Provide the (x, y) coordinate of the cell's center where the given text is located.  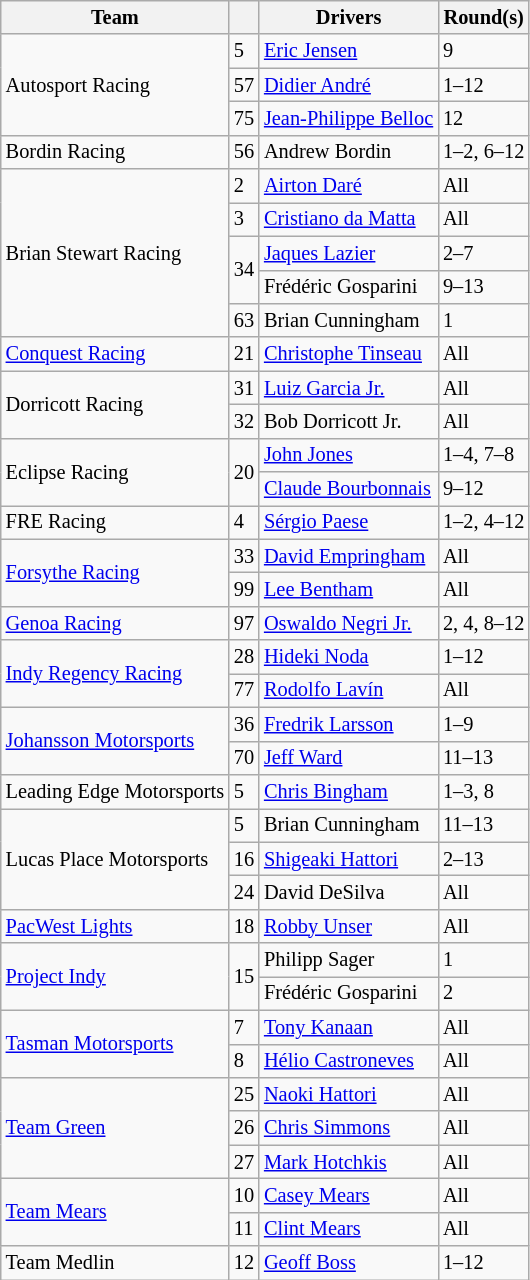
1–4, 7–8 (484, 455)
11 (244, 1229)
Airton Daré (348, 186)
75 (244, 118)
4 (244, 522)
Christophe Tinseau (348, 354)
Jean-Philippe Belloc (348, 118)
77 (244, 690)
John Jones (348, 455)
Casey Mears (348, 1195)
31 (244, 388)
Sérgio Paese (348, 522)
Team Green (115, 1128)
Project Indy (115, 976)
Brian Stewart Racing (115, 253)
15 (244, 976)
Jaques Lazier (348, 253)
Philipp Sager (348, 960)
34 (244, 270)
FRE Racing (115, 522)
Shigeaki Hattori (348, 859)
Team Mears (115, 1212)
Lee Bentham (348, 589)
Rodolfo Lavín (348, 690)
9 (484, 51)
1–9 (484, 724)
33 (244, 556)
Forsythe Racing (115, 572)
Round(s) (484, 17)
Hélio Castroneves (348, 1061)
Hideki Noda (348, 657)
97 (244, 623)
Fredrik Larsson (348, 724)
9–13 (484, 287)
56 (244, 152)
21 (244, 354)
36 (244, 724)
2–13 (484, 859)
Genoa Racing (115, 623)
Johansson Motorsports (115, 740)
Chris Simmons (348, 1128)
Naoki Hattori (348, 1094)
Eric Jensen (348, 51)
David DeSilva (348, 892)
2–7 (484, 253)
Tony Kanaan (348, 1027)
99 (244, 589)
Indy Regency Racing (115, 674)
Clint Mears (348, 1229)
32 (244, 421)
Dorricott Racing (115, 404)
Didier André (348, 85)
2, 4, 8–12 (484, 623)
Autosport Racing (115, 84)
9–12 (484, 489)
24 (244, 892)
1–2, 4–12 (484, 522)
70 (244, 758)
Geoff Boss (348, 1263)
Oswaldo Negri Jr. (348, 623)
16 (244, 859)
25 (244, 1094)
18 (244, 926)
Team (115, 17)
Jeff Ward (348, 758)
David Empringham (348, 556)
Chris Bingham (348, 791)
Drivers (348, 17)
57 (244, 85)
Lucas Place Motorsports (115, 858)
Conquest Racing (115, 354)
PacWest Lights (115, 926)
28 (244, 657)
3 (244, 219)
Luiz Garcia Jr. (348, 388)
Bob Dorricott Jr. (348, 421)
Bordin Racing (115, 152)
Mark Hotchkis (348, 1162)
63 (244, 320)
10 (244, 1195)
Robby Unser (348, 926)
Cristiano da Matta (348, 219)
8 (244, 1061)
Eclipse Racing (115, 472)
27 (244, 1162)
20 (244, 472)
Andrew Bordin (348, 152)
1–3, 8 (484, 791)
Tasman Motorsports (115, 1044)
7 (244, 1027)
Leading Edge Motorsports (115, 791)
Claude Bourbonnais (348, 489)
1–2, 6–12 (484, 152)
Team Medlin (115, 1263)
26 (244, 1128)
